Return the [X, Y] coordinate for the center point of the cell that contains the specified text.  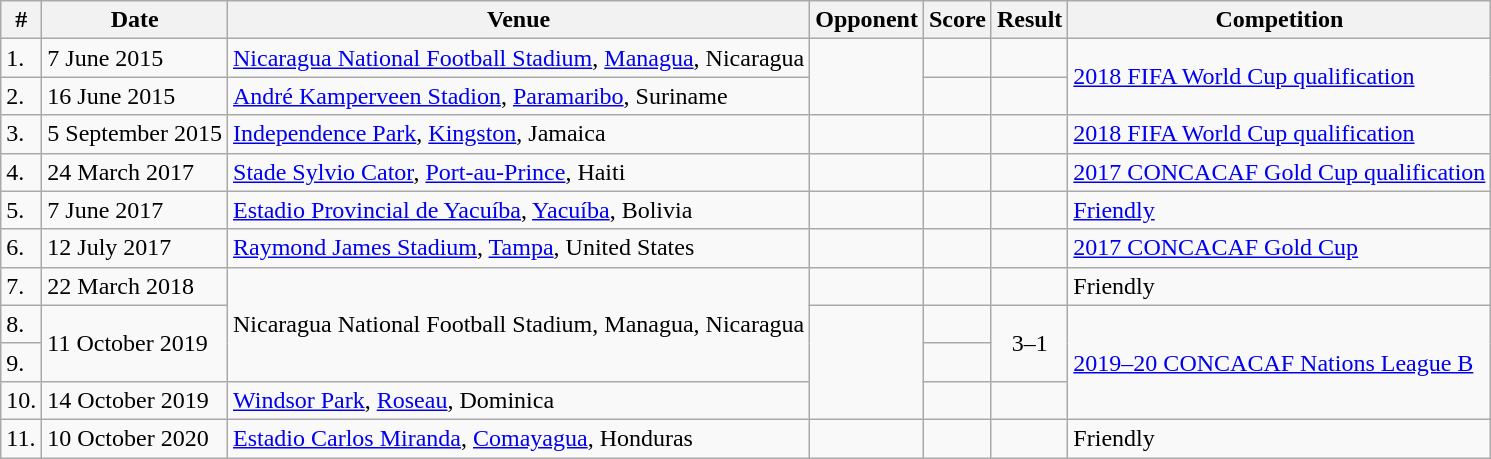
Venue [519, 20]
Opponent [867, 20]
5 September 2015 [135, 134]
11. [22, 438]
11 October 2019 [135, 343]
16 June 2015 [135, 96]
7. [22, 286]
Date [135, 20]
2. [22, 96]
12 July 2017 [135, 248]
22 March 2018 [135, 286]
8. [22, 324]
Estadio Provincial de Yacuíba, Yacuíba, Bolivia [519, 210]
9. [22, 362]
Score [957, 20]
10 October 2020 [135, 438]
Windsor Park, Roseau, Dominica [519, 400]
2017 CONCACAF Gold Cup qualification [1280, 172]
14 October 2019 [135, 400]
4. [22, 172]
3. [22, 134]
Raymond James Stadium, Tampa, United States [519, 248]
5. [22, 210]
Competition [1280, 20]
3–1 [1029, 343]
2017 CONCACAF Gold Cup [1280, 248]
6. [22, 248]
2019–20 CONCACAF Nations League B [1280, 362]
Stade Sylvio Cator, Port-au-Prince, Haiti [519, 172]
7 June 2015 [135, 58]
Estadio Carlos Miranda, Comayagua, Honduras [519, 438]
Independence Park, Kingston, Jamaica [519, 134]
André Kamperveen Stadion, Paramaribo, Suriname [519, 96]
1. [22, 58]
# [22, 20]
Result [1029, 20]
24 March 2017 [135, 172]
10. [22, 400]
7 June 2017 [135, 210]
